Provide the (x, y) coordinate of the cell's center where the given text is located.  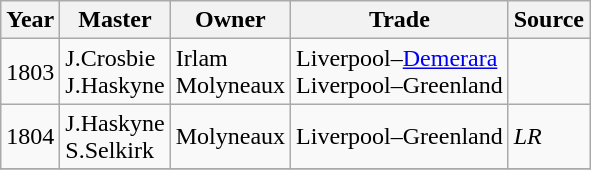
LR (548, 136)
1804 (30, 136)
Liverpool–DemeraraLiverpool–Greenland (400, 72)
1803 (30, 72)
Source (548, 20)
Molyneaux (230, 136)
Owner (230, 20)
IrlamMolyneaux (230, 72)
Year (30, 20)
J.HaskyneS.Selkirk (115, 136)
J.CrosbieJ.Haskyne (115, 72)
Liverpool–Greenland (400, 136)
Master (115, 20)
Trade (400, 20)
